Find where the given text appears and provide that cell's center as (X, Y) coordinate. 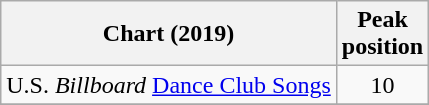
Chart (2019) (169, 34)
10 (382, 85)
Peakposition (382, 34)
U.S. Billboard Dance Club Songs (169, 85)
